Return the [X, Y] coordinate for the center point of the cell that contains the specified text.  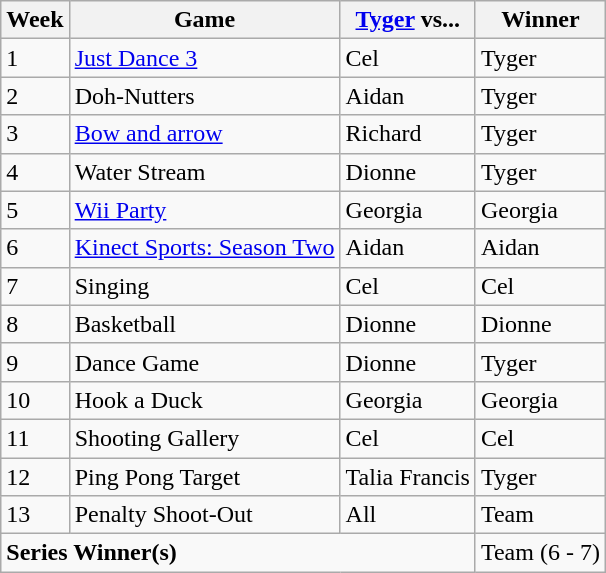
Water Stream [204, 172]
5 [35, 210]
Hook a Duck [204, 400]
Winner [540, 20]
Wii Party [204, 210]
Series Winner(s) [238, 553]
2 [35, 96]
13 [35, 515]
6 [35, 248]
Team (6 - 7) [540, 553]
Richard [408, 134]
Shooting Gallery [204, 438]
Week [35, 20]
Team [540, 515]
Kinect Sports: Season Two [204, 248]
12 [35, 477]
Tyger vs... [408, 20]
11 [35, 438]
10 [35, 400]
Just Dance 3 [204, 58]
1 [35, 58]
3 [35, 134]
Talia Francis [408, 477]
Doh-Nutters [204, 96]
4 [35, 172]
Bow and arrow [204, 134]
Penalty Shoot-Out [204, 515]
7 [35, 286]
Basketball [204, 324]
Dance Game [204, 362]
Singing [204, 286]
All [408, 515]
9 [35, 362]
Game [204, 20]
8 [35, 324]
Ping Pong Target [204, 477]
